From the cell containing the given text, extract its center point as (X, Y) coordinate. 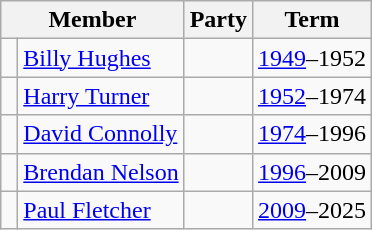
Party (218, 20)
Paul Fletcher (101, 210)
Term (312, 20)
1996–2009 (312, 172)
2009–2025 (312, 210)
1974–1996 (312, 134)
Billy Hughes (101, 58)
1952–1974 (312, 96)
Member (92, 20)
1949–1952 (312, 58)
David Connolly (101, 134)
Harry Turner (101, 96)
Brendan Nelson (101, 172)
